Detect which cell encompasses the target text, then output its [X, Y] center coordinate. 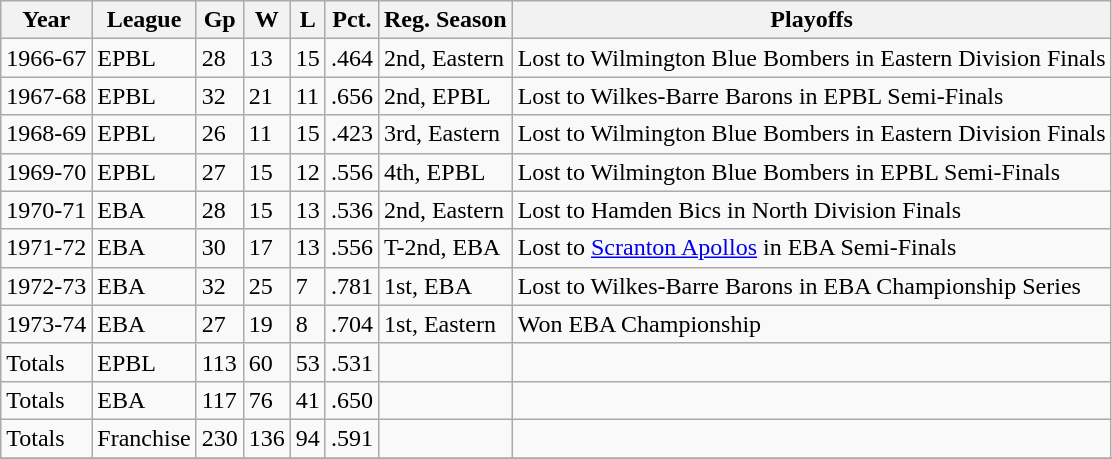
.650 [352, 400]
1971-72 [46, 248]
Lost to Hamden Bics in North Division Finals [812, 210]
Gp [220, 20]
12 [308, 172]
T-2nd, EBA [445, 248]
Playoffs [812, 20]
136 [266, 438]
.704 [352, 324]
1967-68 [46, 96]
Pct. [352, 20]
76 [266, 400]
Year [46, 20]
30 [220, 248]
Lost to Wilkes-Barre Barons in EPBL Semi-Finals [812, 96]
17 [266, 248]
.536 [352, 210]
4th, EPBL [445, 172]
Lost to Scranton Apollos in EBA Semi-Finals [812, 248]
Reg. Season [445, 20]
1973-74 [46, 324]
230 [220, 438]
1966-67 [46, 58]
1968-69 [46, 134]
26 [220, 134]
.531 [352, 362]
.591 [352, 438]
7 [308, 286]
94 [308, 438]
Franchise [144, 438]
1st, Eastern [445, 324]
1972-73 [46, 286]
Lost to Wilmington Blue Bombers in EPBL Semi-Finals [812, 172]
25 [266, 286]
1969-70 [46, 172]
2nd, EPBL [445, 96]
.656 [352, 96]
117 [220, 400]
8 [308, 324]
1st, EBA [445, 286]
League [144, 20]
.464 [352, 58]
W [266, 20]
Won EBA Championship [812, 324]
L [308, 20]
3rd, Eastern [445, 134]
.781 [352, 286]
1970-71 [46, 210]
113 [220, 362]
41 [308, 400]
Lost to Wilkes-Barre Barons in EBA Championship Series [812, 286]
21 [266, 96]
19 [266, 324]
53 [308, 362]
60 [266, 362]
.423 [352, 134]
